For the text-containing cell, return its midpoint in [X, Y] coordinate format. 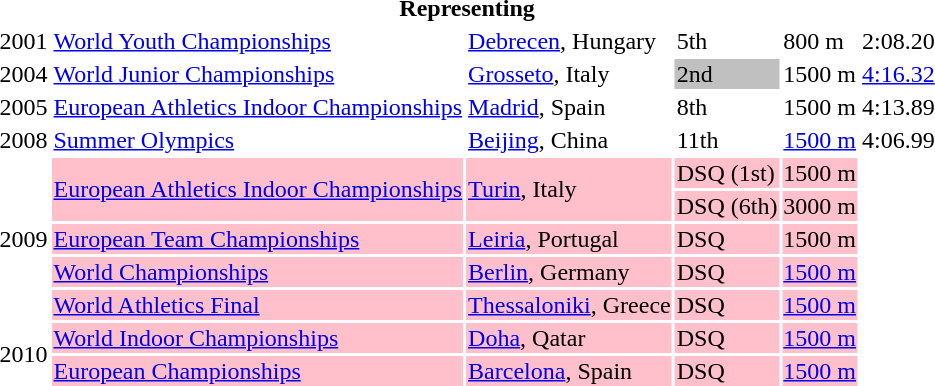
Beijing, China [570, 140]
Summer Olympics [258, 140]
European Team Championships [258, 239]
World Championships [258, 272]
World Junior Championships [258, 74]
Debrecen, Hungary [570, 41]
DSQ (6th) [727, 206]
DSQ (1st) [727, 173]
Doha, Qatar [570, 338]
Grosseto, Italy [570, 74]
11th [727, 140]
8th [727, 107]
Leiria, Portugal [570, 239]
800 m [820, 41]
World Indoor Championships [258, 338]
European Championships [258, 371]
World Athletics Final [258, 305]
Barcelona, Spain [570, 371]
5th [727, 41]
World Youth Championships [258, 41]
Thessaloniki, Greece [570, 305]
3000 m [820, 206]
Turin, Italy [570, 190]
2nd [727, 74]
Madrid, Spain [570, 107]
Berlin, Germany [570, 272]
